Detect which cell encompasses the target text, then output its (x, y) center coordinate. 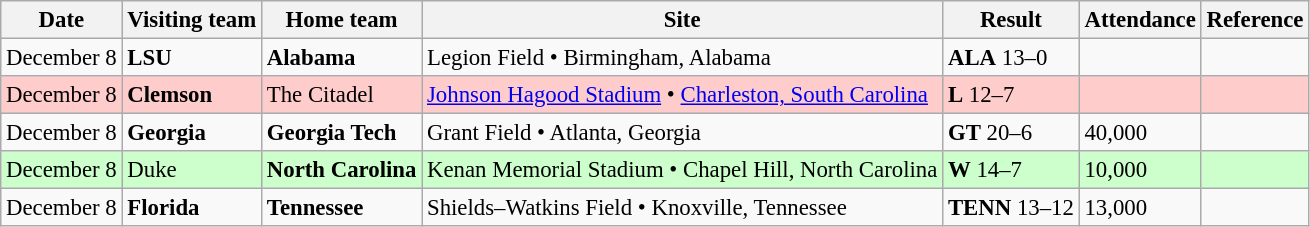
Attendance (1140, 20)
Reference (1255, 20)
Grant Field • Atlanta, Georgia (682, 133)
W 14–7 (1012, 170)
North Carolina (342, 170)
TENN 13–12 (1012, 208)
Home team (342, 20)
Florida (192, 208)
Visiting team (192, 20)
Clemson (192, 95)
13,000 (1140, 208)
Johnson Hagood Stadium • Charleston, South Carolina (682, 95)
Georgia Tech (342, 133)
Date (62, 20)
ALA 13–0 (1012, 58)
GT 20–6 (1012, 133)
Tennessee (342, 208)
The Citadel (342, 95)
Result (1012, 20)
Duke (192, 170)
Alabama (342, 58)
Legion Field • Birmingham, Alabama (682, 58)
40,000 (1140, 133)
L 12–7 (1012, 95)
LSU (192, 58)
10,000 (1140, 170)
Georgia (192, 133)
Kenan Memorial Stadium • Chapel Hill, North Carolina (682, 170)
Shields–Watkins Field • Knoxville, Tennessee (682, 208)
Site (682, 20)
